Return the [X, Y] coordinate for the center point of the cell that contains the specified text.  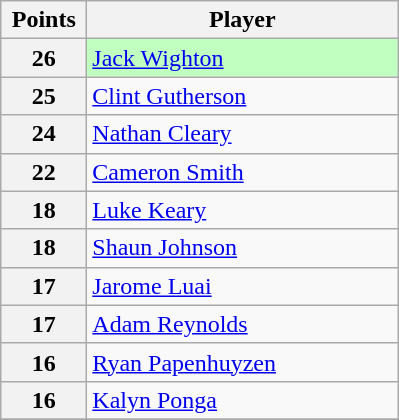
Ryan Papenhuyzen [242, 362]
Jack Wighton [242, 58]
Player [242, 20]
Shaun Johnson [242, 248]
Jarome Luai [242, 286]
25 [44, 96]
Nathan Cleary [242, 134]
24 [44, 134]
26 [44, 58]
22 [44, 172]
Adam Reynolds [242, 324]
Clint Gutherson [242, 96]
Cameron Smith [242, 172]
Luke Keary [242, 210]
Kalyn Ponga [242, 400]
Points [44, 20]
